Identify which cell holds the provided text, then report its [x, y] central coordinate. 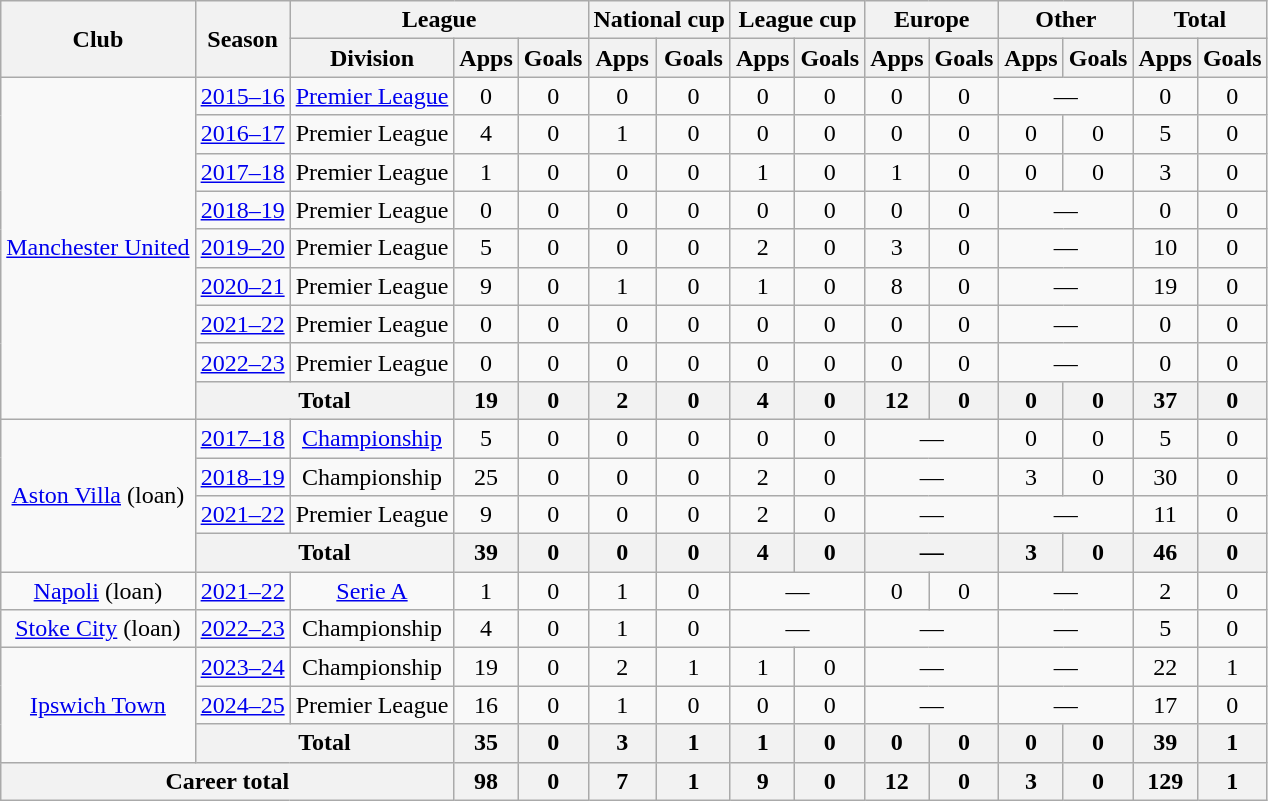
Manchester United [98, 248]
Ipswich Town [98, 705]
46 [1165, 553]
30 [1165, 477]
98 [486, 781]
Napoli (loan) [98, 591]
Career total [228, 781]
2023–24 [242, 667]
22 [1165, 667]
11 [1165, 515]
Aston Villa (loan) [98, 495]
8 [897, 286]
35 [486, 743]
Serie A [372, 591]
17 [1165, 705]
2024–25 [242, 705]
2015–16 [242, 96]
16 [486, 705]
10 [1165, 248]
Other [1066, 20]
129 [1165, 781]
League [439, 20]
Season [242, 39]
25 [486, 477]
Stoke City (loan) [98, 629]
2019–20 [242, 248]
7 [622, 781]
2020–21 [242, 286]
37 [1165, 400]
League cup [797, 20]
2016–17 [242, 134]
National cup [659, 20]
Europe [932, 20]
Club [98, 39]
Division [372, 58]
